From the cell containing the given text, extract its center point as (X, Y) coordinate. 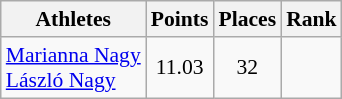
Athletes (74, 19)
32 (247, 68)
Places (247, 19)
Points (180, 19)
Rank (312, 19)
11.03 (180, 68)
Marianna NagyLászló Nagy (74, 68)
